Detect which cell encompasses the target text, then output its (X, Y) center coordinate. 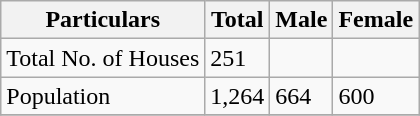
Total No. of Houses (103, 58)
251 (238, 58)
Particulars (103, 20)
Female (376, 20)
Total (238, 20)
664 (302, 96)
1,264 (238, 96)
Population (103, 96)
600 (376, 96)
Male (302, 20)
